Capture the cell that displays the provided text and extract its [X, Y] central coordinate. 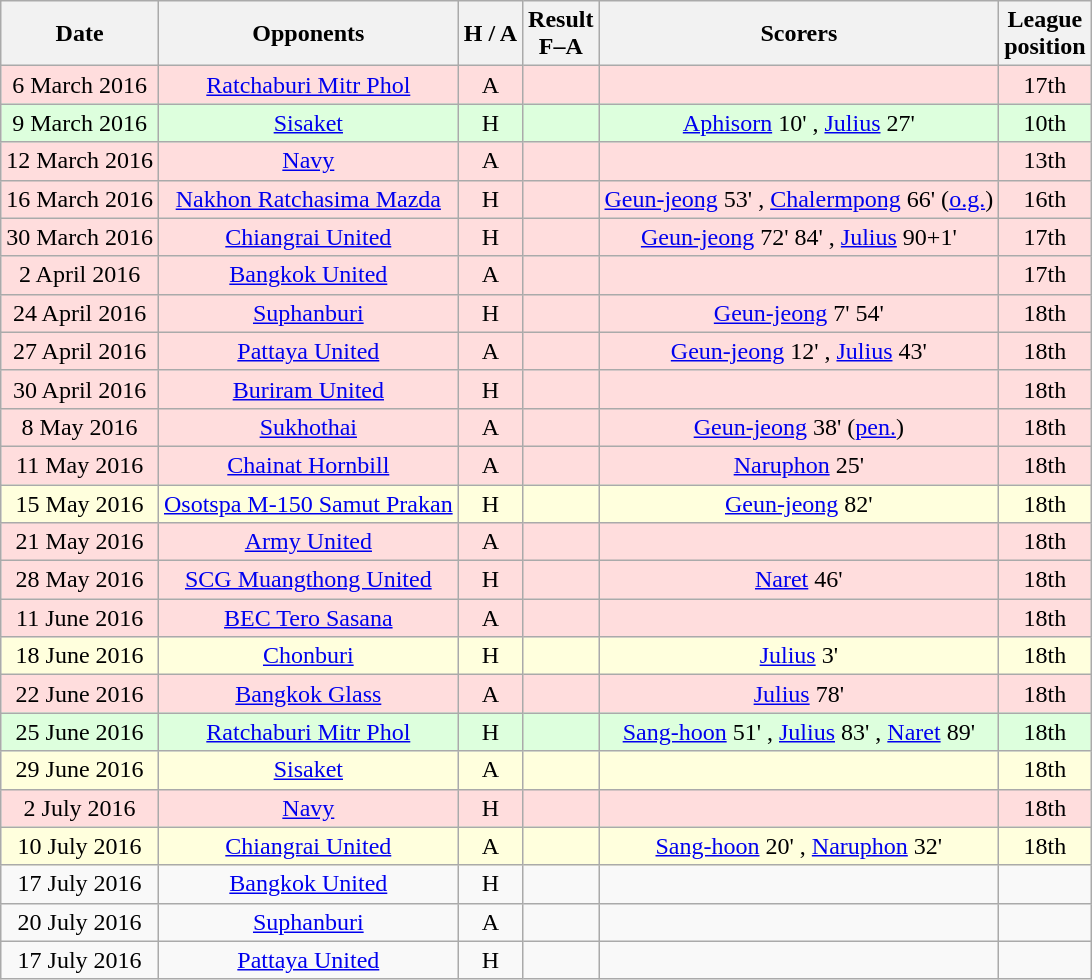
Chonburi [308, 656]
21 May 2016 [80, 542]
Date [80, 34]
15 May 2016 [80, 503]
BEC Tero Sasana [308, 618]
27 April 2016 [80, 351]
Osotspa M-150 Samut Prakan [308, 503]
Julius 3' [799, 656]
Julius 78' [799, 694]
Chainat Hornbill [308, 465]
20 July 2016 [80, 922]
Sang-hoon 51' , Julius 83' , Naret 89' [799, 732]
SCG Muangthong United [308, 580]
8 May 2016 [80, 427]
30 April 2016 [80, 389]
Sukhothai [308, 427]
30 March 2016 [80, 237]
13th [1045, 161]
Geun-jeong 38' (pen.) [799, 427]
9 March 2016 [80, 123]
2 April 2016 [80, 275]
11 June 2016 [80, 618]
10th [1045, 123]
H / A [490, 34]
Geun-jeong 53' , Chalermpong 66' (o.g.) [799, 199]
Leagueposition [1045, 34]
Bangkok Glass [308, 694]
29 June 2016 [80, 770]
16 March 2016 [80, 199]
Aphisorn 10' , Julius 27' [799, 123]
Buriram United [308, 389]
Army United [308, 542]
Naruphon 25' [799, 465]
Geun-jeong 82' [799, 503]
Naret 46' [799, 580]
Sang-hoon 20' , Naruphon 32' [799, 846]
Scorers [799, 34]
12 March 2016 [80, 161]
Geun-jeong 7' 54' [799, 313]
6 March 2016 [80, 85]
22 June 2016 [80, 694]
Nakhon Ratchasima Mazda [308, 199]
16th [1045, 199]
2 July 2016 [80, 808]
Geun-jeong 72' 84' , Julius 90+1' [799, 237]
Geun-jeong 12' , Julius 43' [799, 351]
Opponents [308, 34]
24 April 2016 [80, 313]
25 June 2016 [80, 732]
18 June 2016 [80, 656]
28 May 2016 [80, 580]
ResultF–A [561, 34]
10 July 2016 [80, 846]
11 May 2016 [80, 465]
